Capture the cell that displays the provided text and extract its [X, Y] central coordinate. 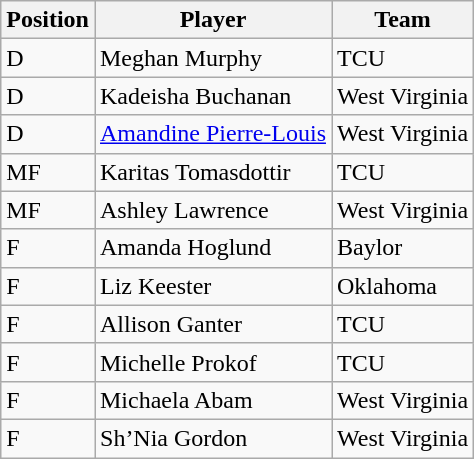
Position [48, 20]
Liz Keester [212, 286]
Sh’Nia Gordon [212, 438]
Karitas Tomasdottir [212, 172]
Oklahoma [403, 286]
Meghan Murphy [212, 58]
Baylor [403, 248]
Kadeisha Buchanan [212, 96]
Player [212, 20]
Amandine Pierre-Louis [212, 134]
Amanda Hoglund [212, 248]
Ashley Lawrence [212, 210]
Michelle Prokof [212, 362]
Allison Ganter [212, 324]
Michaela Abam [212, 400]
Team [403, 20]
